Find where the given text appears and provide that cell's center as [X, Y] coordinate. 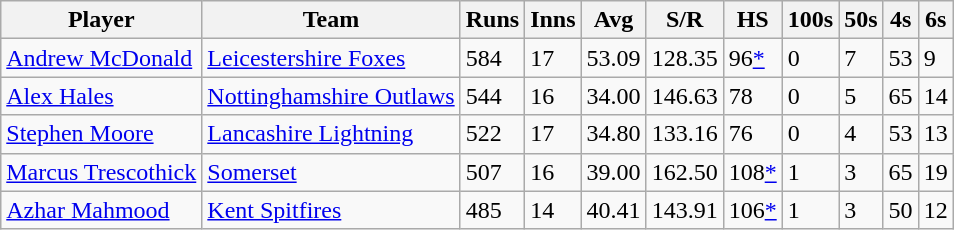
53.09 [614, 58]
Leicestershire Foxes [331, 58]
13 [936, 134]
19 [936, 172]
12 [936, 210]
Team [331, 20]
5 [861, 96]
34.00 [614, 96]
485 [492, 210]
Azhar Mahmood [102, 210]
Marcus Trescothick [102, 172]
Nottinghamshire Outlaws [331, 96]
4s [900, 20]
584 [492, 58]
50 [900, 210]
50s [861, 20]
9 [936, 58]
Andrew McDonald [102, 58]
Kent Spitfires [331, 210]
7 [861, 58]
544 [492, 96]
Avg [614, 20]
Somerset [331, 172]
507 [492, 172]
6s [936, 20]
76 [752, 134]
39.00 [614, 172]
40.41 [614, 210]
162.50 [684, 172]
Player [102, 20]
Inns [553, 20]
146.63 [684, 96]
HS [752, 20]
133.16 [684, 134]
128.35 [684, 58]
100s [810, 20]
106* [752, 210]
143.91 [684, 210]
96* [752, 58]
78 [752, 96]
Runs [492, 20]
Alex Hales [102, 96]
4 [861, 134]
34.80 [614, 134]
522 [492, 134]
108* [752, 172]
Stephen Moore [102, 134]
Lancashire Lightning [331, 134]
S/R [684, 20]
